Output the [x, y] coordinate of the center of the cell containing the given text.  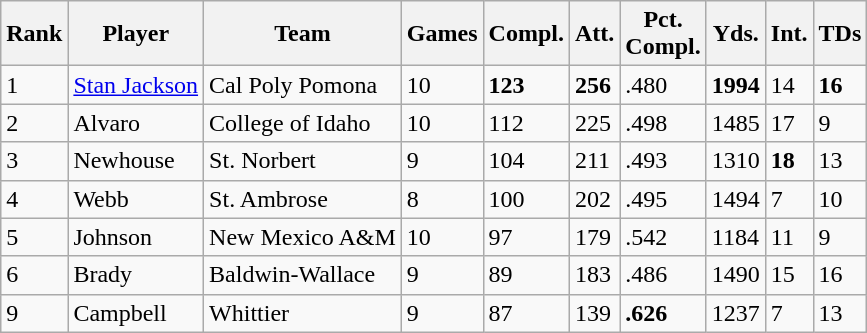
17 [789, 123]
5 [34, 237]
1 [34, 85]
.480 [663, 85]
1494 [736, 199]
87 [526, 313]
Pct.Compl. [663, 34]
3 [34, 161]
225 [594, 123]
1485 [736, 123]
104 [526, 161]
2 [34, 123]
St. Norbert [303, 161]
Newhouse [136, 161]
.486 [663, 275]
Player [136, 34]
Campbell [136, 313]
1310 [736, 161]
.493 [663, 161]
Alvaro [136, 123]
Johnson [136, 237]
Cal Poly Pomona [303, 85]
100 [526, 199]
TDs [840, 34]
1184 [736, 237]
Webb [136, 199]
112 [526, 123]
.498 [663, 123]
Stan Jackson [136, 85]
4 [34, 199]
St. Ambrose [303, 199]
1237 [736, 313]
97 [526, 237]
1994 [736, 85]
Games [442, 34]
Baldwin-Wallace [303, 275]
18 [789, 161]
183 [594, 275]
11 [789, 237]
Team [303, 34]
139 [594, 313]
Yds. [736, 34]
New Mexico A&M [303, 237]
123 [526, 85]
.495 [663, 199]
256 [594, 85]
Brady [136, 275]
Att. [594, 34]
Compl. [526, 34]
179 [594, 237]
.542 [663, 237]
1490 [736, 275]
89 [526, 275]
211 [594, 161]
8 [442, 199]
15 [789, 275]
College of Idaho [303, 123]
Whittier [303, 313]
Int. [789, 34]
202 [594, 199]
6 [34, 275]
.626 [663, 313]
14 [789, 85]
Rank [34, 34]
